Output the [x, y] coordinate of the center of the cell containing the given text.  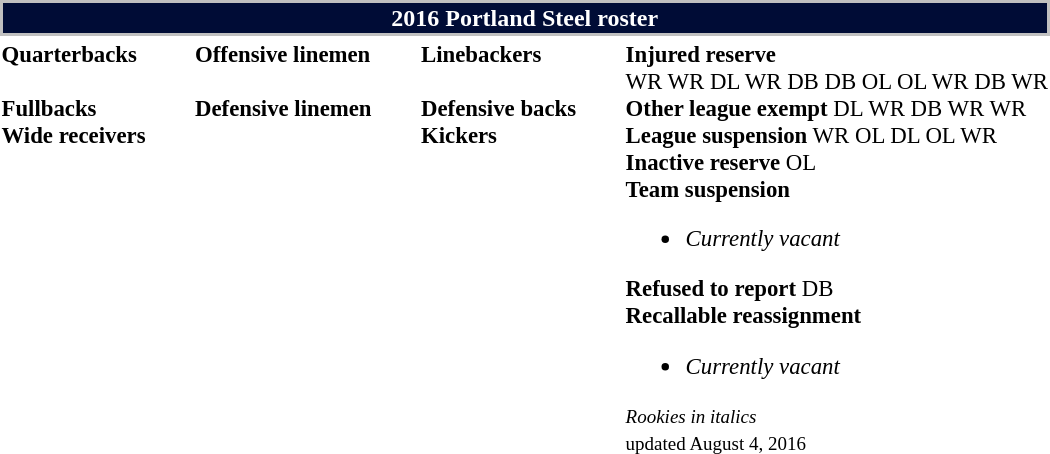
2016 Portland Steel roster [524, 18]
